Provide the (X, Y) coordinate of the cell's center where the given text is located.  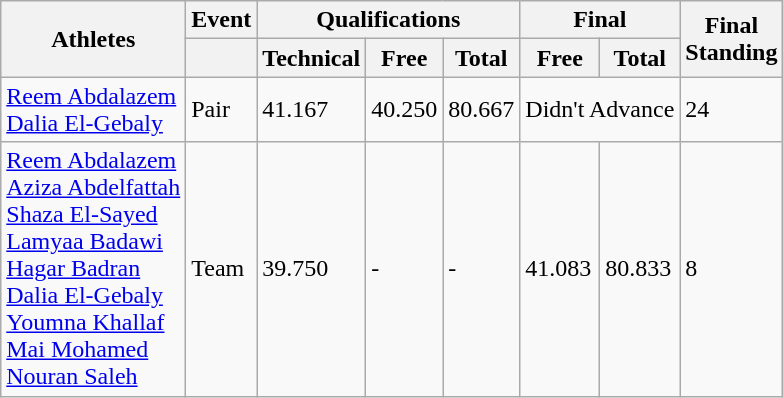
Pair (222, 110)
39.750 (312, 269)
80.833 (640, 269)
41.083 (560, 269)
Team (222, 269)
FinalStanding (732, 39)
Didn't Advance (600, 110)
40.250 (404, 110)
Reem AbdalazemAziza AbdelfattahShaza El-SayedLamyaa BadawiHagar BadranDalia El-GebalyYoumna KhallafMai MohamedNouran Saleh (94, 269)
41.167 (312, 110)
Qualifications (388, 20)
80.667 (482, 110)
24 (732, 110)
Reem AbdalazemDalia El-Gebaly (94, 110)
Technical (312, 58)
8 (732, 269)
Final (600, 20)
Athletes (94, 39)
Event (222, 20)
